From the cell containing the given text, extract its center point as [x, y] coordinate. 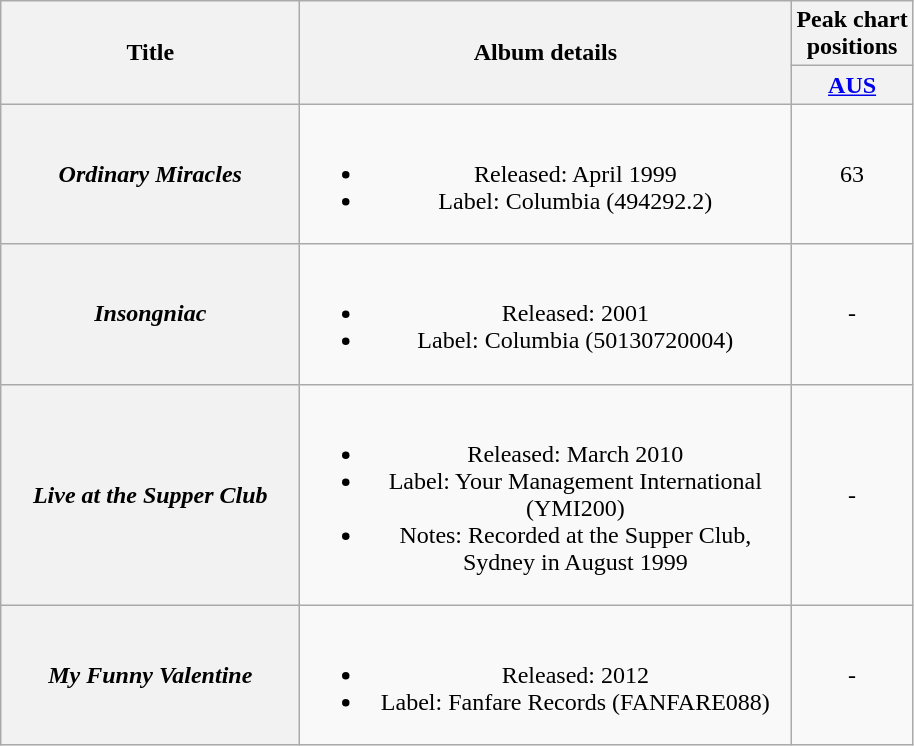
Insongniac [150, 314]
Live at the Supper Club [150, 494]
Album details [546, 52]
AUS [852, 85]
Title [150, 52]
Released: 2001Label: Columbia (50130720004) [546, 314]
Released: 2012Label: Fanfare Records (FANFARE088) [546, 675]
Ordinary Miracles [150, 174]
Released: April 1999Label: Columbia (494292.2) [546, 174]
63 [852, 174]
My Funny Valentine [150, 675]
Peak chartpositions [852, 34]
Released: March 2010Label: Your Management International (YMI200)Notes: Recorded at the Supper Club, Sydney in August 1999 [546, 494]
